Determine the [x, y] coordinate at the center of the cell enclosing the given text.  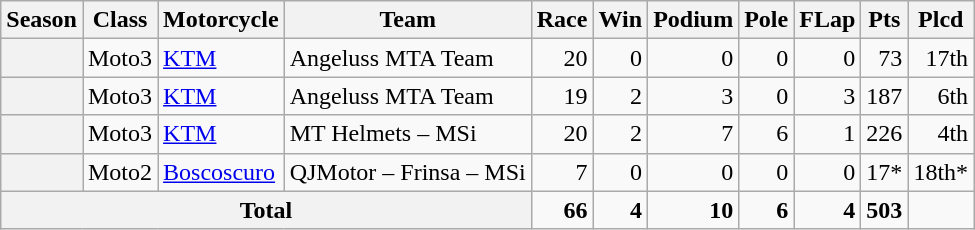
19 [562, 96]
4th [941, 134]
18th* [941, 172]
17* [884, 172]
QJMotor – Frinsa – MSi [408, 172]
Total [266, 210]
Plcd [941, 20]
Season [42, 20]
FLap [828, 20]
Boscoscuro [222, 172]
Motorcycle [222, 20]
17th [941, 58]
MT Helmets – MSi [408, 134]
187 [884, 96]
Class [120, 20]
66 [562, 210]
Win [620, 20]
Moto2 [120, 172]
73 [884, 58]
Team [408, 20]
503 [884, 210]
Race [562, 20]
10 [694, 210]
1 [828, 134]
Podium [694, 20]
6th [941, 96]
Pts [884, 20]
226 [884, 134]
Pole [766, 20]
